From the cell containing the given text, extract its center point as (x, y) coordinate. 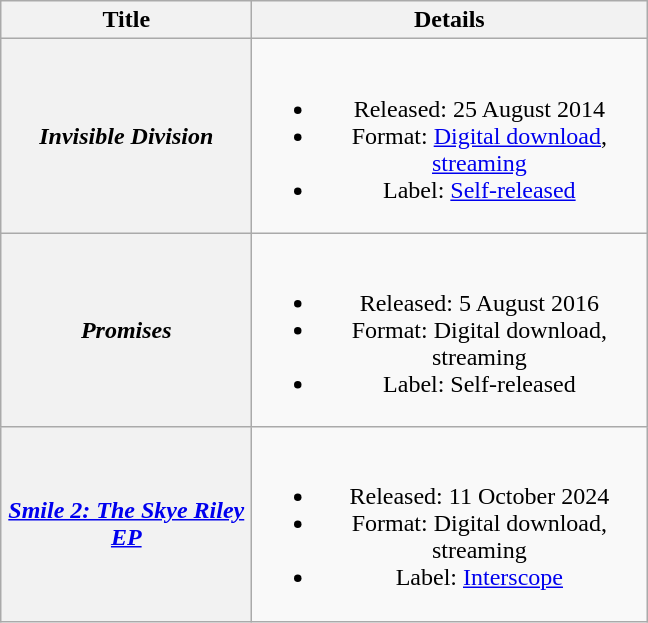
Released: 5 August 2016Format: Digital download, streamingLabel: Self-released (450, 330)
Promises (126, 330)
Released: 25 August 2014Format: Digital download, streamingLabel: Self-released (450, 136)
Details (450, 20)
Invisible Division (126, 136)
Title (126, 20)
Smile 2: The Skye Riley EP (126, 524)
Released: 11 October 2024Format: Digital download, streamingLabel: Interscope (450, 524)
